From the cell containing the given text, extract its center point as [x, y] coordinate. 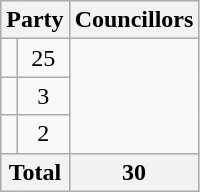
Total [35, 172]
Councillors [134, 20]
Party [35, 20]
30 [134, 172]
3 [43, 96]
2 [43, 134]
25 [43, 58]
